From the cell containing the given text, extract its center point as [x, y] coordinate. 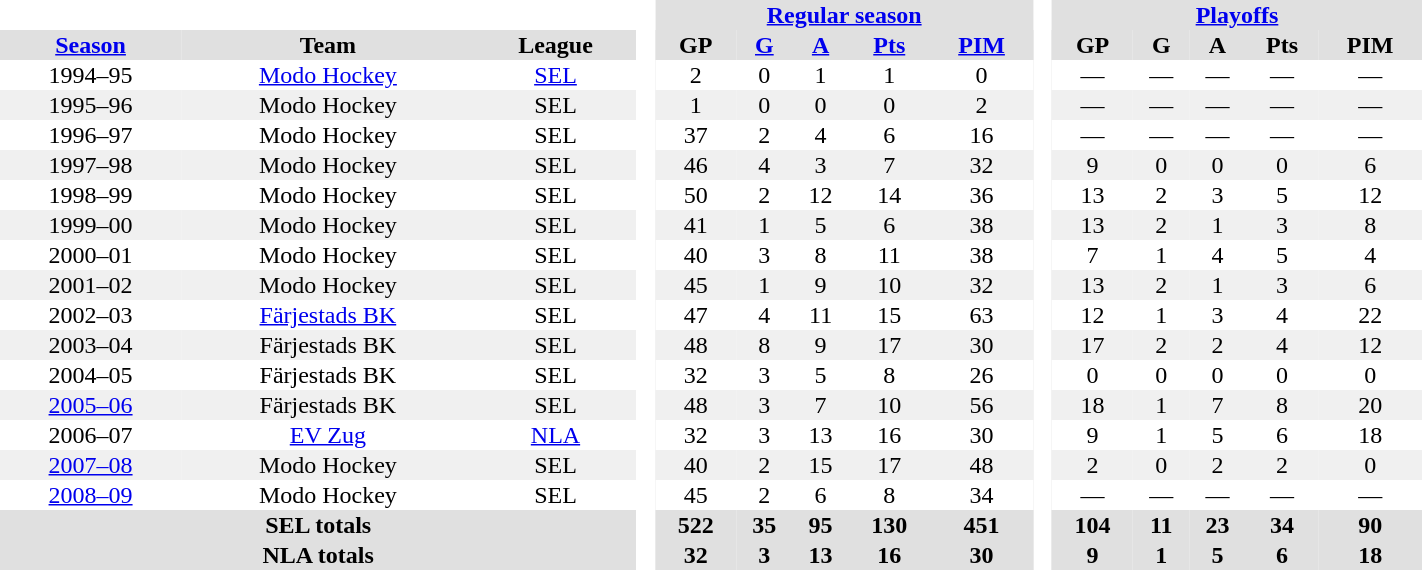
Regular season [844, 15]
1999–00 [90, 225]
NLA totals [318, 555]
1997–98 [90, 165]
Season [90, 45]
47 [696, 315]
1994–95 [90, 75]
35 [764, 525]
2003–04 [90, 345]
22 [1370, 315]
NLA [556, 435]
1998–99 [90, 195]
2006–07 [90, 435]
23 [1217, 525]
Playoffs [1237, 15]
104 [1092, 525]
14 [890, 195]
130 [890, 525]
46 [696, 165]
1996–97 [90, 135]
2002–03 [90, 315]
63 [982, 315]
36 [982, 195]
90 [1370, 525]
522 [696, 525]
451 [982, 525]
2005–06 [90, 405]
League [556, 45]
2000–01 [90, 255]
41 [696, 225]
2007–08 [90, 465]
95 [820, 525]
1995–96 [90, 105]
2008–09 [90, 495]
Team [328, 45]
20 [1370, 405]
26 [982, 375]
2004–05 [90, 375]
50 [696, 195]
37 [696, 135]
EV Zug [328, 435]
2001–02 [90, 285]
SEL totals [318, 525]
56 [982, 405]
